Extract the [X, Y] coordinate from the center of the cell holding the provided text.  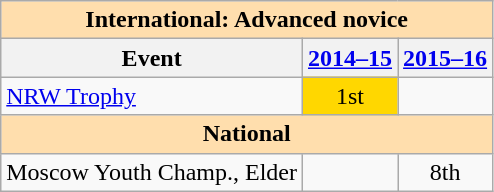
2015–16 [446, 58]
8th [446, 172]
NRW Trophy [152, 96]
2014–15 [350, 58]
International: Advanced novice [247, 20]
1st [350, 96]
National [247, 134]
Event [152, 58]
Moscow Youth Champ., Elder [152, 172]
